Find where the given text appears and provide that cell's center as [X, Y] coordinate. 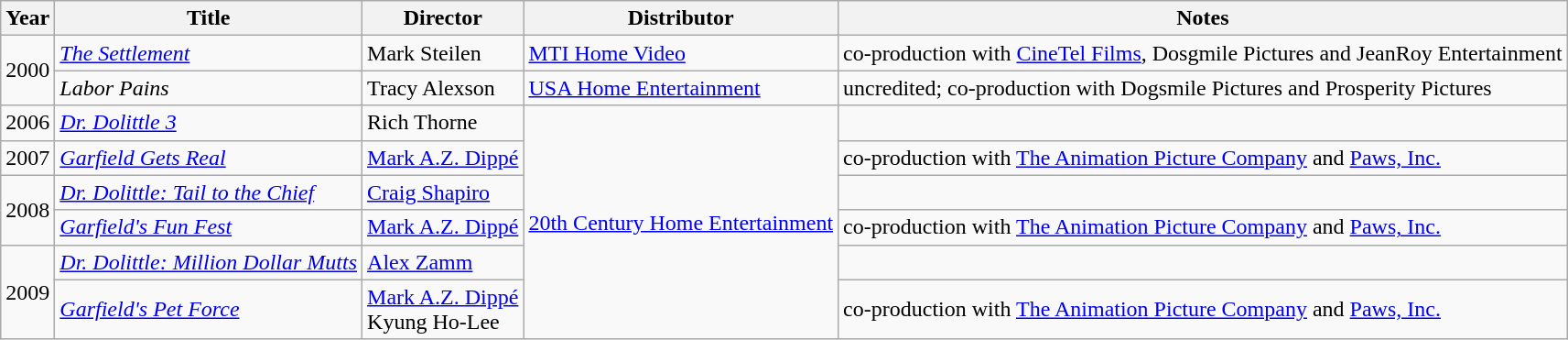
Dr. Dolittle: Tail to the Chief [209, 192]
The Settlement [209, 53]
2000 [27, 71]
2008 [27, 210]
Labor Pains [209, 88]
Title [209, 18]
USA Home Entertainment [681, 88]
Alex Zamm [443, 262]
Garfield's Fun Fest [209, 227]
Rich Thorne [443, 123]
MTI Home Video [681, 53]
2006 [27, 123]
Garfield's Pet Force [209, 310]
Distributor [681, 18]
Dr. Dolittle 3 [209, 123]
2007 [27, 158]
uncredited; co-production with Dogsmile Pictures and Prosperity Pictures [1203, 88]
Director [443, 18]
Mark Steilen [443, 53]
Garfield Gets Real [209, 158]
Year [27, 18]
Mark A.Z. DippéKyung Ho-Lee [443, 310]
2009 [27, 291]
Dr. Dolittle: Million Dollar Mutts [209, 262]
co-production with CineTel Films, Dosgmile Pictures and JeanRoy Entertainment [1203, 53]
Tracy Alexson [443, 88]
Notes [1203, 18]
20th Century Home Entertainment [681, 222]
Craig Shapiro [443, 192]
